Extract the [x, y] coordinate from the center of the cell holding the provided text.  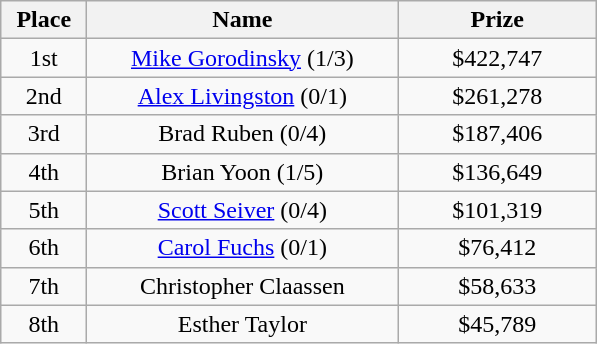
Scott Seiver (0/4) [242, 210]
$261,278 [498, 96]
$187,406 [498, 134]
Christopher Claassen [242, 286]
Esther Taylor [242, 324]
Alex Livingston (0/1) [242, 96]
Carol Fuchs (0/1) [242, 248]
8th [44, 324]
$101,319 [498, 210]
3rd [44, 134]
5th [44, 210]
Name [242, 20]
$422,747 [498, 58]
6th [44, 248]
1st [44, 58]
Mike Gorodinsky (1/3) [242, 58]
$76,412 [498, 248]
$58,633 [498, 286]
Prize [498, 20]
Brian Yoon (1/5) [242, 172]
7th [44, 286]
Brad Ruben (0/4) [242, 134]
4th [44, 172]
$136,649 [498, 172]
Place [44, 20]
2nd [44, 96]
$45,789 [498, 324]
